Capture the cell that displays the provided text and extract its (x, y) central coordinate. 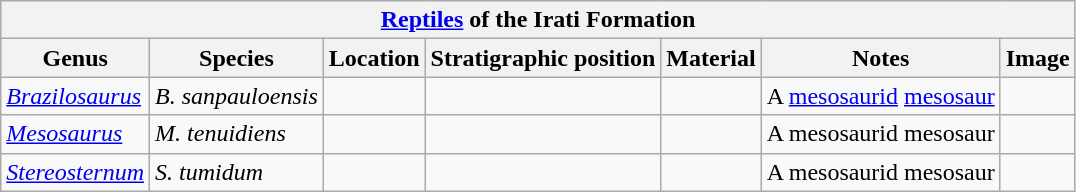
Species (237, 58)
Location (374, 58)
M. tenuidiens (237, 134)
Genus (76, 58)
Brazilosaurus (76, 96)
Notes (880, 58)
Mesosaurus (76, 134)
B. sanpauloensis (237, 96)
Stereosternum (76, 172)
Material (711, 58)
S. tumidum (237, 172)
Image (1038, 58)
Stratigraphic position (543, 58)
Reptiles of the Irati Formation (538, 20)
